For the text-containing cell, return its midpoint in [x, y] coordinate format. 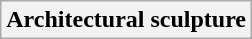
Architectural sculpture [126, 20]
